Determine the [x, y] coordinate at the center of the cell enclosing the given text.  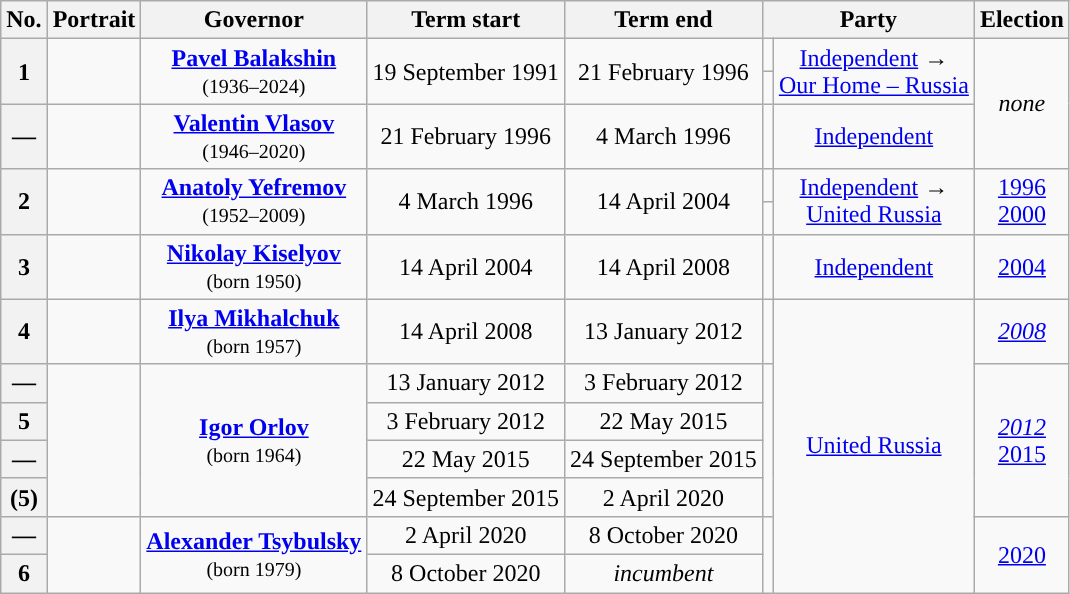
Term end [664, 20]
Ilya Mikhalchuk(born 1957) [254, 332]
United Russia [874, 446]
1 [24, 72]
2004 [1022, 266]
Pavel Balakshin(1936–2024) [254, 72]
Valentin Vlasov(1946–2020) [254, 136]
19 September 1991 [466, 72]
incumbent [664, 573]
Alexander Tsybulsky(born 1979) [254, 554]
2020 [1022, 554]
5 [24, 421]
Party [868, 20]
2008 [1022, 332]
Independent →Our Home – Russia [874, 72]
Portrait [94, 20]
none [1022, 104]
20122015 [1022, 440]
Governor [254, 20]
Election [1022, 20]
2 [24, 202]
(5) [24, 497]
Nikolay Kiselyov(born 1950) [254, 266]
No. [24, 20]
3 [24, 266]
4 [24, 332]
Anatoly Yefremov(1952–2009) [254, 202]
19962000 [1022, 202]
Igor Orlov(born 1964) [254, 440]
6 [24, 573]
Term start [466, 20]
Independent →United Russia [874, 202]
